Determine the [x, y] coordinate at the center of the cell enclosing the given text.  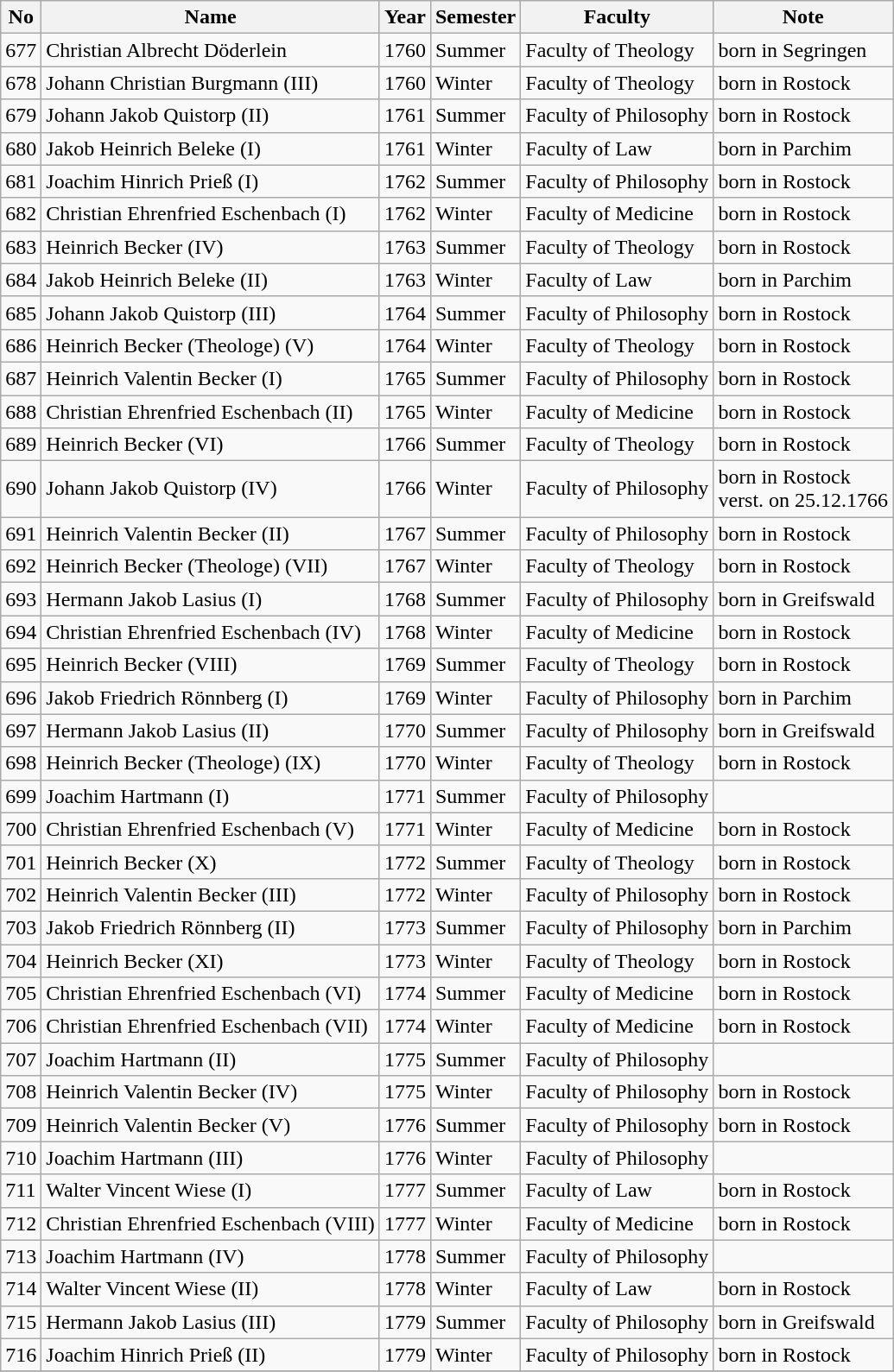
686 [21, 345]
Joachim Hartmann (II) [211, 1059]
711 [21, 1191]
Christian Ehrenfried Eschenbach (V) [211, 829]
Jakob Friedrich Rönnberg (I) [211, 698]
Heinrich Valentin Becker (I) [211, 378]
Joachim Hinrich Prieß (I) [211, 181]
685 [21, 313]
Joachim Hinrich Prieß (II) [211, 1355]
712 [21, 1223]
692 [21, 566]
Heinrich Valentin Becker (IV) [211, 1092]
700 [21, 829]
born in Rostockverst. on 25.12.1766 [803, 489]
No [21, 17]
694 [21, 632]
706 [21, 1027]
709 [21, 1125]
679 [21, 116]
Joachim Hartmann (IV) [211, 1256]
Heinrich Valentin Becker (III) [211, 895]
684 [21, 280]
687 [21, 378]
690 [21, 489]
Heinrich Valentin Becker (II) [211, 534]
703 [21, 927]
695 [21, 665]
699 [21, 796]
Christian Ehrenfried Eschenbach (IV) [211, 632]
Heinrich Becker (Theologe) (IX) [211, 763]
689 [21, 445]
Semester [475, 17]
Johann Jakob Quistorp (II) [211, 116]
Christian Albrecht Döderlein [211, 50]
696 [21, 698]
Johann Jakob Quistorp (III) [211, 313]
Christian Ehrenfried Eschenbach (VIII) [211, 1223]
Name [211, 17]
Jakob Friedrich Rönnberg (II) [211, 927]
Heinrich Becker (Theologe) (V) [211, 345]
Jakob Heinrich Beleke (II) [211, 280]
Jakob Heinrich Beleke (I) [211, 149]
681 [21, 181]
677 [21, 50]
Heinrich Becker (XI) [211, 961]
682 [21, 214]
691 [21, 534]
Hermann Jakob Lasius (I) [211, 599]
Christian Ehrenfried Eschenbach (II) [211, 412]
Joachim Hartmann (I) [211, 796]
Heinrich Becker (IV) [211, 247]
Christian Ehrenfried Eschenbach (VII) [211, 1027]
704 [21, 961]
Johann Jakob Quistorp (IV) [211, 489]
Hermann Jakob Lasius (II) [211, 730]
Heinrich Valentin Becker (V) [211, 1125]
Faculty [617, 17]
698 [21, 763]
Heinrich Becker (X) [211, 862]
701 [21, 862]
Walter Vincent Wiese (I) [211, 1191]
697 [21, 730]
702 [21, 895]
688 [21, 412]
683 [21, 247]
716 [21, 1355]
Year [404, 17]
713 [21, 1256]
678 [21, 83]
born in Segringen [803, 50]
Walter Vincent Wiese (II) [211, 1289]
Christian Ehrenfried Eschenbach (VI) [211, 994]
680 [21, 149]
Heinrich Becker (Theologe) (VII) [211, 566]
714 [21, 1289]
715 [21, 1322]
710 [21, 1158]
Heinrich Becker (VI) [211, 445]
Joachim Hartmann (III) [211, 1158]
693 [21, 599]
705 [21, 994]
Hermann Jakob Lasius (III) [211, 1322]
707 [21, 1059]
Note [803, 17]
Heinrich Becker (VIII) [211, 665]
Johann Christian Burgmann (III) [211, 83]
708 [21, 1092]
Christian Ehrenfried Eschenbach (I) [211, 214]
